Identify which cell holds the provided text, then report its [x, y] central coordinate. 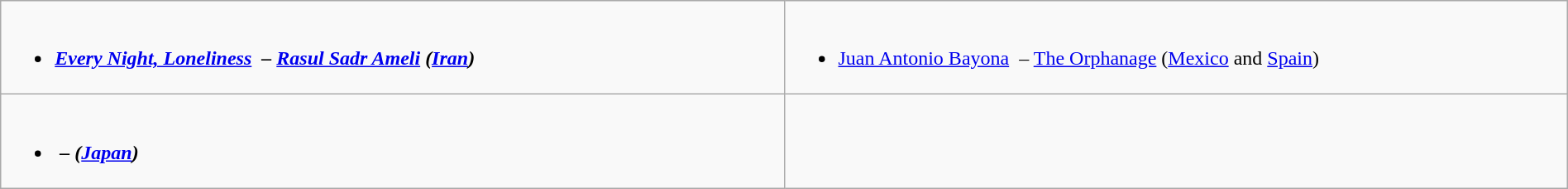
– (Japan) [392, 141]
Juan Antonio Bayona – The Orphanage (Mexico and Spain) [1176, 48]
Every Night, Loneliness – Rasul Sadr Ameli (Iran) [392, 48]
